Capture the cell that displays the provided text and extract its (x, y) central coordinate. 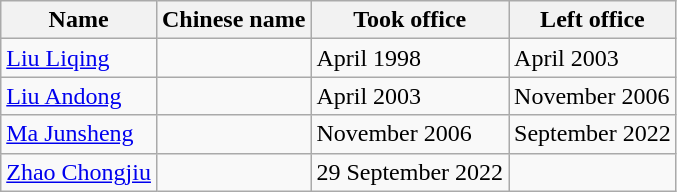
Ma Junsheng (79, 134)
April 1998 (410, 58)
Zhao Chongjiu (79, 172)
September 2022 (593, 134)
Liu Liqing (79, 58)
Liu Andong (79, 96)
Left office (593, 20)
Took office (410, 20)
29 September 2022 (410, 172)
Chinese name (233, 20)
Name (79, 20)
